Determine the [X, Y] coordinate at the center of the cell enclosing the given text.  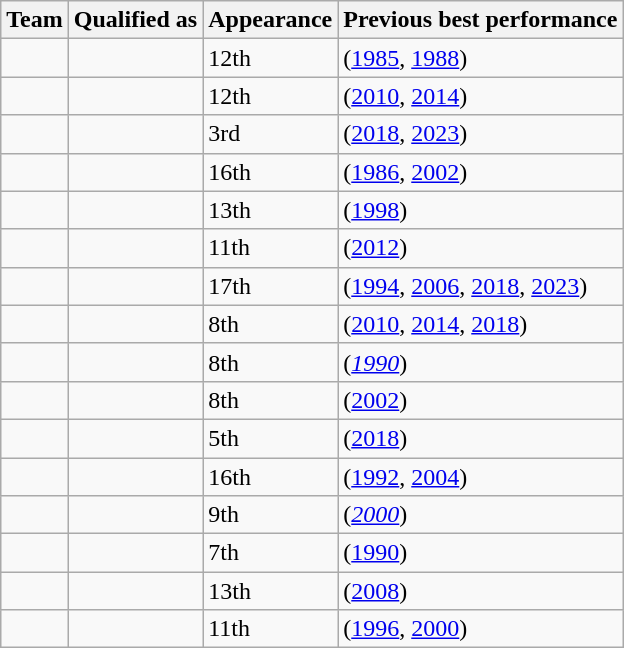
9th [270, 515]
(1996, 2000) [480, 629]
(1992, 2004) [480, 477]
(2010, 2014) [480, 96]
Appearance [270, 20]
(1986, 2002) [480, 172]
(2008) [480, 591]
3rd [270, 134]
(2000) [480, 515]
(1998) [480, 210]
(2018) [480, 438]
(1994, 2006, 2018, 2023) [480, 286]
7th [270, 553]
Team [35, 20]
(2018, 2023) [480, 134]
(2010, 2014, 2018) [480, 324]
Previous best performance [480, 20]
(1985, 1988) [480, 58]
17th [270, 286]
(2002) [480, 400]
Qualified as [135, 20]
(2012) [480, 248]
5th [270, 438]
